Return the (X, Y) coordinate for the center point of the cell that contains the specified text.  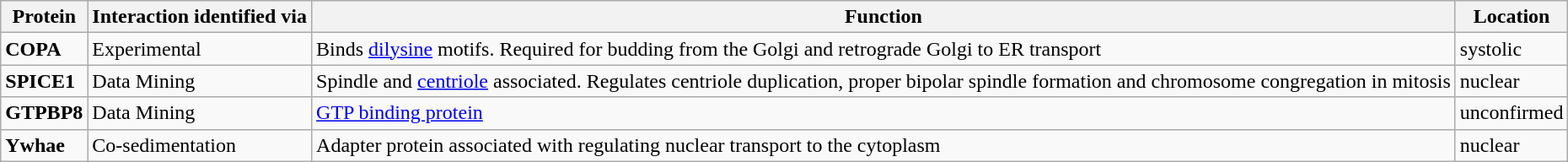
Function (883, 17)
COPA (44, 49)
Protein (44, 17)
GTP binding protein (883, 113)
SPICE1 (44, 81)
Ywhae (44, 145)
Co-sedimentation (200, 145)
Spindle and centriole associated. Regulates centriole duplication, proper bipolar spindle formation and chromosome congregation in mitosis (883, 81)
unconfirmed (1512, 113)
Experimental (200, 49)
GTPBP8 (44, 113)
Adapter protein associated with regulating nuclear transport to the cytoplasm (883, 145)
Location (1512, 17)
systolic (1512, 49)
Binds dilysine motifs. Required for budding from the Golgi and retrograde Golgi to ER transport (883, 49)
Interaction identified via (200, 17)
